Provide the [x, y] coordinate of the cell's center where the given text is located.  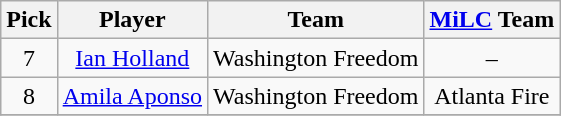
Atlanta Fire [492, 96]
– [492, 58]
Ian Holland [132, 58]
Player [132, 20]
Team [316, 20]
Amila Aponso [132, 96]
8 [29, 96]
MiLC Team [492, 20]
7 [29, 58]
Pick [29, 20]
